Scan for the cell matching the given text and deliver its [X, Y] coordinate at center. 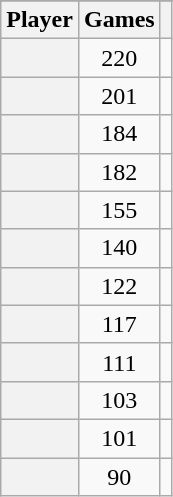
201 [119, 96]
Player [40, 20]
220 [119, 58]
111 [119, 362]
184 [119, 134]
90 [119, 477]
Games [119, 20]
140 [119, 248]
122 [119, 286]
182 [119, 172]
117 [119, 324]
155 [119, 210]
103 [119, 400]
101 [119, 438]
